Extract the (x, y) coordinate from the center of the cell holding the provided text.  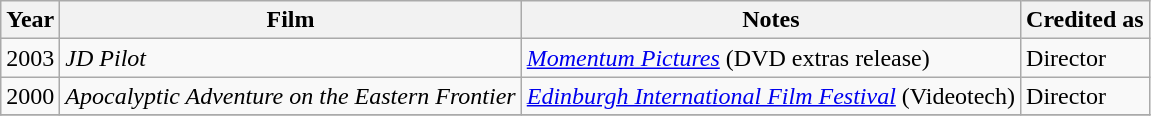
Apocalyptic Adventure on the Eastern Frontier (290, 96)
Momentum Pictures (DVD extras release) (770, 58)
2000 (30, 96)
Year (30, 20)
JD Pilot (290, 58)
Edinburgh International Film Festival (Videotech) (770, 96)
Credited as (1086, 20)
2003 (30, 58)
Film (290, 20)
Notes (770, 20)
